Detect which cell encompasses the target text, then output its (X, Y) center coordinate. 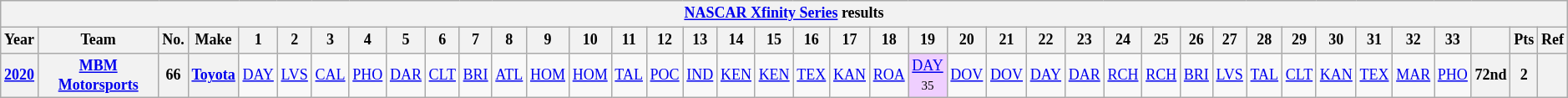
22 (1045, 40)
23 (1084, 40)
10 (589, 40)
19 (928, 40)
ROA (888, 75)
2020 (20, 75)
No. (174, 40)
9 (548, 40)
24 (1123, 40)
20 (967, 40)
POC (665, 75)
NASCAR Xfinity Series results (784, 13)
DAY35 (928, 75)
CAL (331, 75)
33 (1453, 40)
21 (1007, 40)
29 (1299, 40)
MAR (1414, 75)
Ref (1553, 40)
72nd (1491, 75)
12 (665, 40)
6 (443, 40)
Team (98, 40)
IND (700, 75)
13 (700, 40)
Make (214, 40)
66 (174, 75)
5 (406, 40)
Toyota (214, 75)
Pts (1525, 40)
11 (629, 40)
15 (774, 40)
32 (1414, 40)
25 (1161, 40)
30 (1336, 40)
3 (331, 40)
8 (509, 40)
1 (258, 40)
17 (850, 40)
ATL (509, 75)
27 (1229, 40)
16 (812, 40)
Year (20, 40)
26 (1196, 40)
31 (1374, 40)
4 (367, 40)
18 (888, 40)
28 (1264, 40)
7 (476, 40)
14 (736, 40)
MBM Motorsports (98, 75)
